Pinpoint the cell where the given text exists, returning its (X, Y) midpoint coordinate. 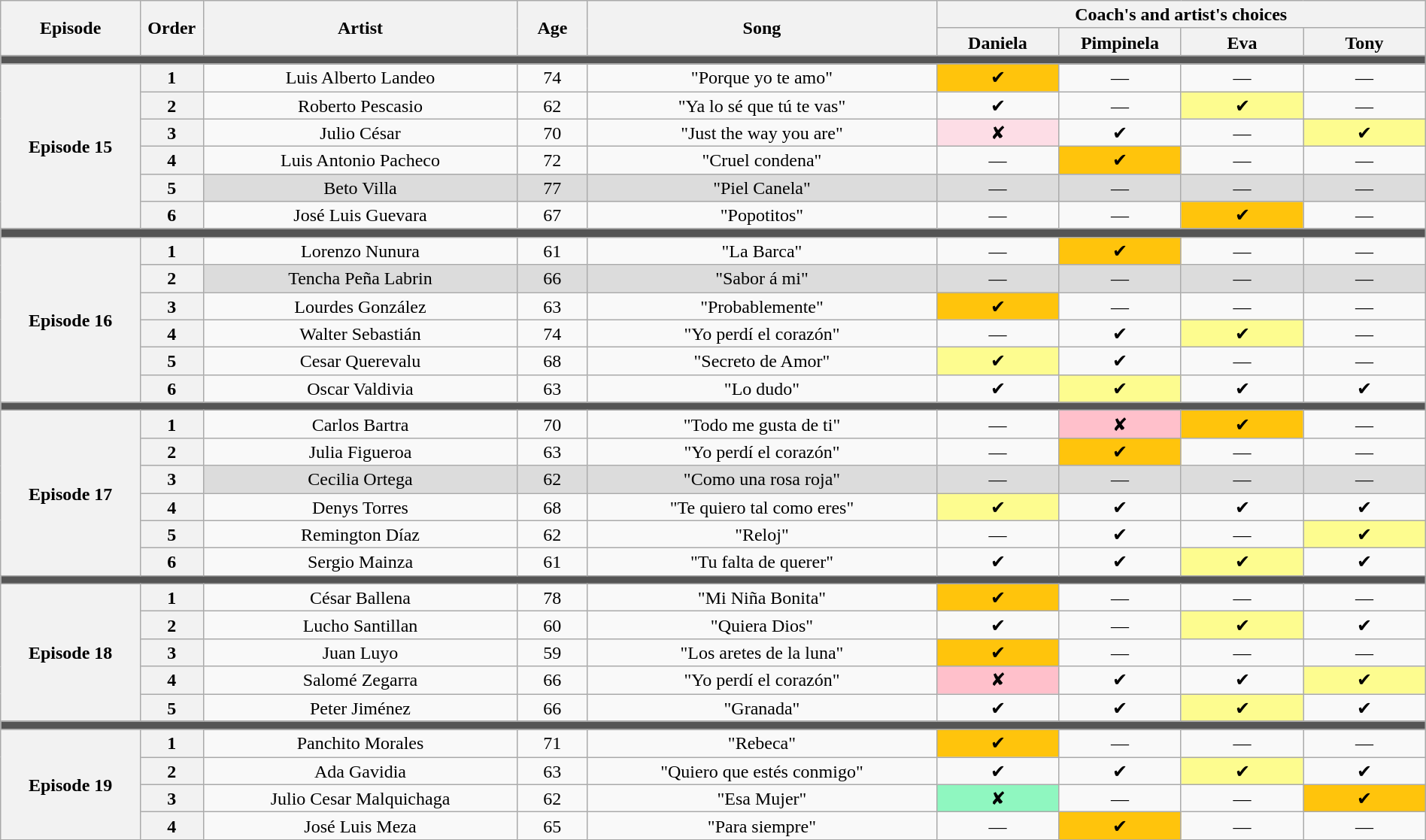
Oscar Valdivia (360, 388)
Episode 19 (71, 784)
Julio César (360, 132)
77 (552, 188)
Julio Cesar Malquichaga (360, 799)
Daniela (997, 42)
60 (552, 626)
Cesar Querevalu (360, 361)
Carlos Bartra (360, 424)
"Reloj" (762, 534)
71 (552, 743)
Episode 18 (71, 653)
"Just the way you are" (762, 132)
"Ya lo sé que tú te vas" (762, 105)
78 (552, 597)
"Todo me gusta de ti" (762, 424)
Luis Antonio Pacheco (360, 161)
"Probablemente" (762, 305)
"Quiero que estés conmigo" (762, 772)
Lorenzo Nunura (360, 251)
Remington Díaz (360, 534)
"La Barca" (762, 251)
"Lo dudo" (762, 388)
Denys Torres (360, 507)
Artist (360, 29)
Lucho Santillan (360, 626)
"Popotitos" (762, 215)
Tencha Peña Labrin (360, 278)
Lourdes González (360, 305)
72 (552, 161)
59 (552, 653)
Ada Gavidia (360, 772)
Juan Luyo (360, 653)
65 (552, 826)
"Piel Canela" (762, 188)
Episode 15 (71, 146)
Cecilia Ortega (360, 480)
Coach's and artist's choices (1181, 15)
"Quiera Dios" (762, 626)
Episode 17 (71, 493)
"Sabor á mi" (762, 278)
Walter Sebastián (360, 334)
"Los aretes de la luna" (762, 653)
"Granada" (762, 707)
"Tu falta de querer" (762, 563)
Episode 16 (71, 319)
Episode (71, 29)
"Porque yo te amo" (762, 78)
José Luis Guevara (360, 215)
Panchito Morales (360, 743)
Julia Figueroa (360, 451)
"Mi Niña Bonita" (762, 597)
"Esa Mujer" (762, 799)
Sergio Mainza (360, 563)
"Como una rosa roja" (762, 480)
"Te quiero tal como eres" (762, 507)
Eva (1242, 42)
Peter Jiménez (360, 707)
Pimpinela (1121, 42)
"Para siempre" (762, 826)
Tony (1364, 42)
Luis Alberto Landeo (360, 78)
"Rebeca" (762, 743)
67 (552, 215)
César Ballena (360, 597)
Order (171, 29)
Roberto Pescasio (360, 105)
José Luis Meza (360, 826)
Salomé Zegarra (360, 680)
"Secreto de Amor" (762, 361)
Beto Villa (360, 188)
Song (762, 29)
Age (552, 29)
"Cruel condena" (762, 161)
